Output the [X, Y] coordinate of the center of the cell containing the given text.  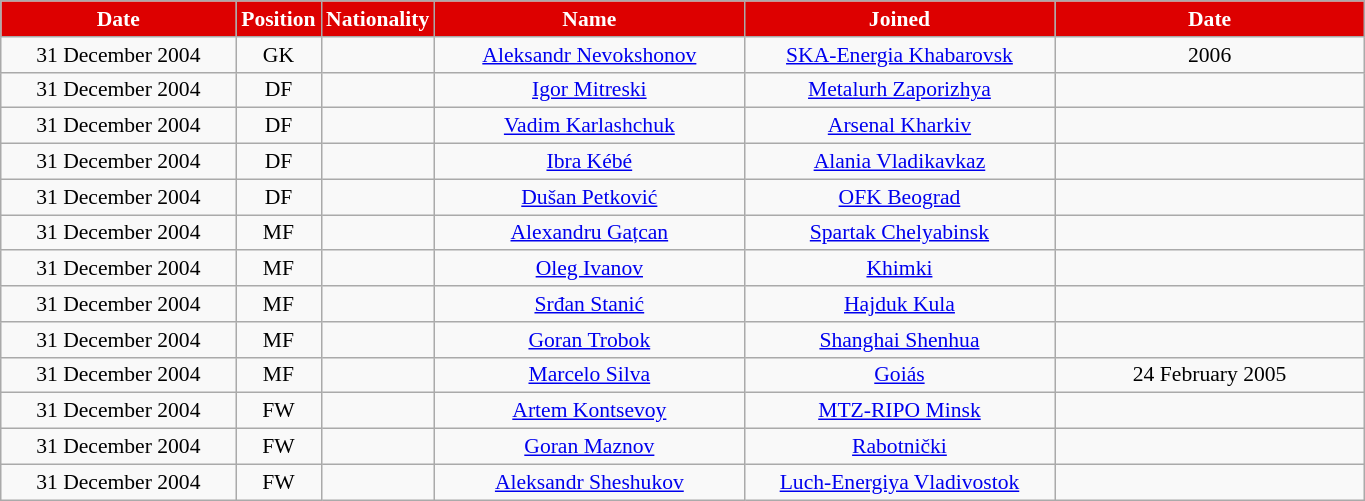
Srđan Stanić [589, 304]
Position [278, 19]
Igor Mitreski [589, 90]
Goiás [899, 375]
Rabotnički [899, 447]
Hajduk Kula [899, 304]
Dušan Petković [589, 197]
Khimki [899, 269]
Aleksandr Nevokshonov [589, 55]
GK [278, 55]
Marcelo Silva [589, 375]
MTZ-RIPO Minsk [899, 411]
Ibra Kébé [589, 162]
Joined [899, 19]
Aleksandr Sheshukov [589, 482]
Name [589, 19]
Alexandru Gațcan [589, 233]
Oleg Ivanov [589, 269]
Artem Kontsevoy [589, 411]
Arsenal Kharkiv [899, 126]
Shanghai Shenhua [899, 340]
Alania Vladikavkaz [899, 162]
Vadim Karlashchuk [589, 126]
SKA-Energia Khabarovsk [899, 55]
Spartak Chelyabinsk [899, 233]
2006 [1210, 55]
Goran Maznov [589, 447]
OFK Beograd [899, 197]
Metalurh Zaporizhya [899, 90]
Luch-Energiya Vladivostok [899, 482]
Goran Trobok [589, 340]
Nationality [378, 19]
24 February 2005 [1210, 375]
